Locate the cell with the specified text and output its (x, y) center coordinate. 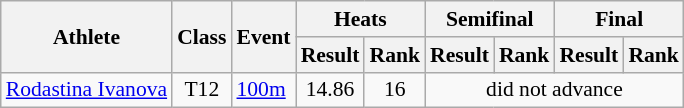
16 (394, 90)
Semifinal (490, 19)
did not advance (554, 90)
Final (618, 19)
100m (263, 90)
Athlete (86, 36)
Heats (360, 19)
T12 (202, 90)
Class (202, 36)
Event (263, 36)
14.86 (330, 90)
Rodastina Ivanova (86, 90)
